From the cell containing the given text, extract its center point as (X, Y) coordinate. 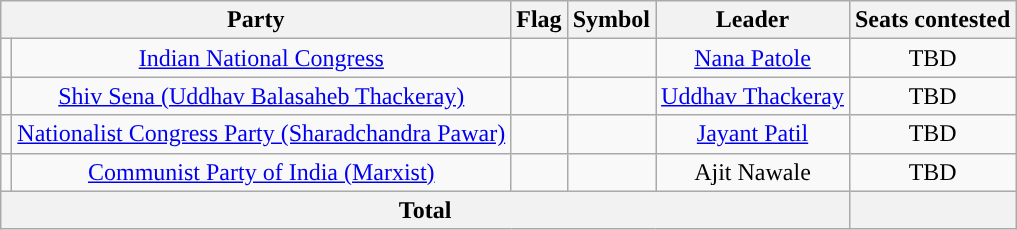
Indian National Congress (262, 58)
Uddhav Thackeray (753, 96)
Shiv Sena (Uddhav Balasaheb Thackeray) (262, 96)
Ajit Nawale (753, 172)
Total (426, 210)
Nana Patole (753, 58)
Leader (753, 20)
Symbol (611, 20)
Seats contested (932, 20)
Flag (539, 20)
Nationalist Congress Party (Sharadchandra Pawar) (262, 134)
Party (256, 20)
Jayant Patil (753, 134)
Communist Party of India (Marxist) (262, 172)
